For the text-containing cell, return its midpoint in [X, Y] coordinate format. 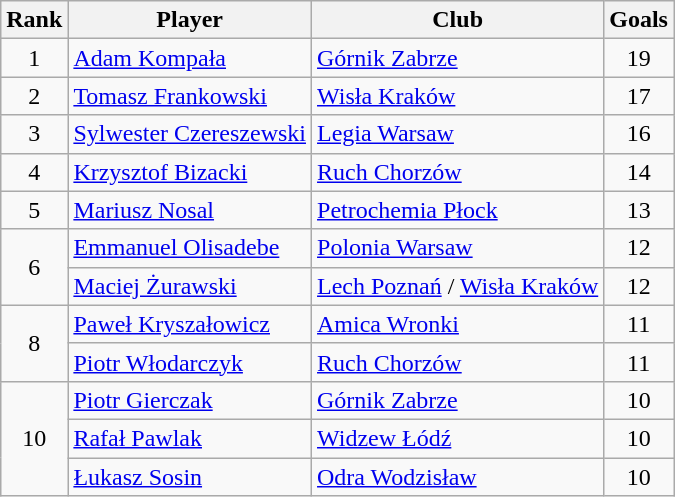
Łukasz Sosin [190, 477]
Krzysztof Bizacki [190, 172]
Legia Warsaw [458, 134]
Goals [639, 20]
Petrochemia Płock [458, 210]
Adam Kompała [190, 58]
1 [34, 58]
Piotr Włodarczyk [190, 362]
Wisła Kraków [458, 96]
Widzew Łódź [458, 438]
3 [34, 134]
Player [190, 20]
Club [458, 20]
8 [34, 343]
Rafał Pawlak [190, 438]
Emmanuel Olisadebe [190, 248]
Polonia Warsaw [458, 248]
14 [639, 172]
5 [34, 210]
19 [639, 58]
Piotr Gierczak [190, 400]
Amica Wronki [458, 324]
6 [34, 267]
Sylwester Czereszewski [190, 134]
Mariusz Nosal [190, 210]
Lech Poznań / Wisła Kraków [458, 286]
17 [639, 96]
13 [639, 210]
16 [639, 134]
4 [34, 172]
Paweł Kryszałowicz [190, 324]
Tomasz Frankowski [190, 96]
Maciej Żurawski [190, 286]
Rank [34, 20]
2 [34, 96]
Odra Wodzisław [458, 477]
